Locate the cell with the specified text and output its (X, Y) center coordinate. 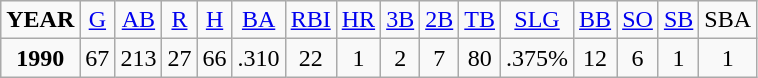
2 (400, 58)
1990 (40, 58)
YEAR (40, 20)
3B (400, 20)
213 (138, 58)
SLG (538, 20)
BA (258, 20)
12 (596, 58)
66 (214, 58)
TB (480, 20)
BB (596, 20)
SBA (728, 20)
G (98, 20)
SB (678, 20)
AB (138, 20)
22 (310, 58)
R (180, 20)
2B (440, 20)
RBI (310, 20)
H (214, 20)
7 (440, 58)
SO (638, 20)
67 (98, 58)
6 (638, 58)
.310 (258, 58)
HR (358, 20)
27 (180, 58)
80 (480, 58)
.375% (538, 58)
